Pinpoint the cell where the given text exists, returning its (X, Y) midpoint coordinate. 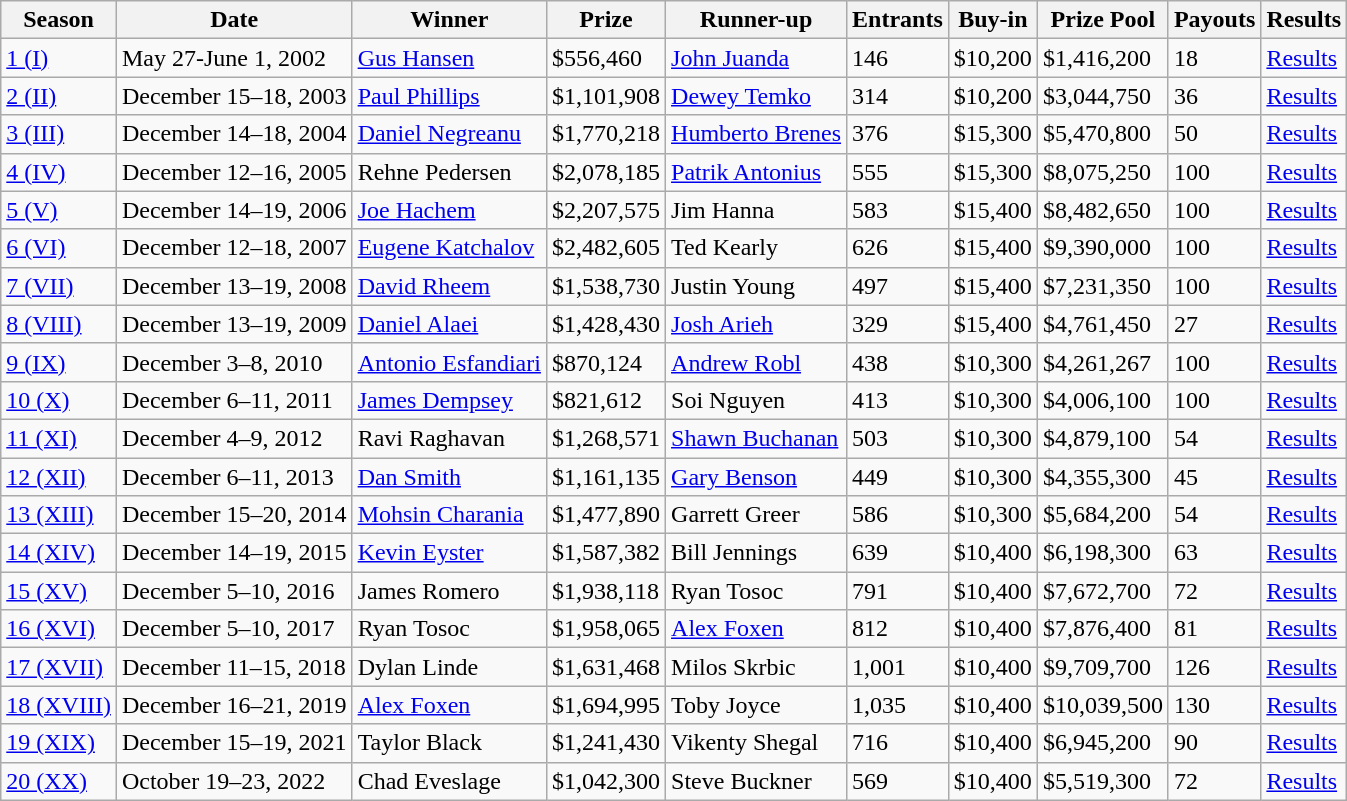
December 15–18, 2003 (234, 96)
$821,612 (606, 400)
$1,042,300 (606, 781)
$1,587,382 (606, 553)
569 (898, 781)
December 5–10, 2017 (234, 629)
Winner (449, 20)
December 6–11, 2013 (234, 477)
586 (898, 515)
December 15–20, 2014 (234, 515)
December 12–16, 2005 (234, 172)
December 6–11, 2011 (234, 400)
$2,482,605 (606, 248)
503 (898, 438)
Paul Phillips (449, 96)
Mohsin Charania (449, 515)
Prize (606, 20)
81 (1214, 629)
Kevin Eyster (449, 553)
$870,124 (606, 362)
413 (898, 400)
Season (59, 20)
791 (898, 591)
812 (898, 629)
$1,428,430 (606, 324)
5 (V) (59, 210)
14 (XIV) (59, 553)
8 (VIII) (59, 324)
James Romero (449, 591)
Bill Jennings (756, 553)
$1,631,468 (606, 667)
December 11–15, 2018 (234, 667)
$5,684,200 (1102, 515)
Payouts (1214, 20)
$5,519,300 (1102, 781)
Gary Benson (756, 477)
2 (II) (59, 96)
9 (IX) (59, 362)
$1,958,065 (606, 629)
18 (XVIII) (59, 705)
7 (VII) (59, 286)
Joe Hachem (449, 210)
$556,460 (606, 58)
19 (XIX) (59, 743)
10 (X) (59, 400)
Date (234, 20)
$9,709,700 (1102, 667)
376 (898, 134)
13 (XIII) (59, 515)
4 (IV) (59, 172)
11 (XI) (59, 438)
December 4–9, 2012 (234, 438)
314 (898, 96)
December 14–19, 2015 (234, 553)
Dan Smith (449, 477)
$2,078,185 (606, 172)
December 14–19, 2006 (234, 210)
$2,207,575 (606, 210)
$7,231,350 (1102, 286)
Buy-in (992, 20)
$8,482,650 (1102, 210)
$1,770,218 (606, 134)
December 16–21, 2019 (234, 705)
18 (1214, 58)
$1,416,200 (1102, 58)
$1,101,908 (606, 96)
1 (I) (59, 58)
329 (898, 324)
Toby Joyce (756, 705)
45 (1214, 477)
Entrants (898, 20)
$4,879,100 (1102, 438)
$1,477,890 (606, 515)
David Rheem (449, 286)
$8,075,250 (1102, 172)
Shawn Buchanan (756, 438)
50 (1214, 134)
36 (1214, 96)
Vikenty Shegal (756, 743)
$7,876,400 (1102, 629)
130 (1214, 705)
716 (898, 743)
Humberto Brenes (756, 134)
Steve Buckner (756, 781)
$1,538,730 (606, 286)
John Juanda (756, 58)
626 (898, 248)
Gus Hansen (449, 58)
20 (XX) (59, 781)
Dylan Linde (449, 667)
1,035 (898, 705)
December 15–19, 2021 (234, 743)
Dewey Temko (756, 96)
Chad Eveslage (449, 781)
Justin Young (756, 286)
$1,694,995 (606, 705)
Taylor Black (449, 743)
December 12–18, 2007 (234, 248)
$3,044,750 (1102, 96)
63 (1214, 553)
May 27-June 1, 2002 (234, 58)
497 (898, 286)
16 (XVI) (59, 629)
December 13–19, 2008 (234, 286)
555 (898, 172)
$9,390,000 (1102, 248)
Jim Hanna (756, 210)
90 (1214, 743)
1,001 (898, 667)
December 3–8, 2010 (234, 362)
Andrew Robl (756, 362)
December 14–18, 2004 (234, 134)
6 (VI) (59, 248)
$1,161,135 (606, 477)
17 (XVII) (59, 667)
James Dempsey (449, 400)
$1,241,430 (606, 743)
October 19–23, 2022 (234, 781)
$6,198,300 (1102, 553)
Ravi Raghavan (449, 438)
12 (XII) (59, 477)
583 (898, 210)
Milos Skrbic (756, 667)
$1,938,118 (606, 591)
27 (1214, 324)
$7,672,700 (1102, 591)
Daniel Alaei (449, 324)
Prize Pool (1102, 20)
146 (898, 58)
Eugene Katchalov (449, 248)
December 13–19, 2009 (234, 324)
$1,268,571 (606, 438)
Ted Kearly (756, 248)
Rehne Pedersen (449, 172)
$4,355,300 (1102, 477)
$4,006,100 (1102, 400)
3 (III) (59, 134)
Antonio Esfandiari (449, 362)
Daniel Negreanu (449, 134)
December 5–10, 2016 (234, 591)
$5,470,800 (1102, 134)
$4,761,450 (1102, 324)
$6,945,200 (1102, 743)
Patrik Antonius (756, 172)
$10,039,500 (1102, 705)
Josh Arieh (756, 324)
449 (898, 477)
Soi Nguyen (756, 400)
15 (XV) (59, 591)
126 (1214, 667)
438 (898, 362)
Garrett Greer (756, 515)
Runner-up (756, 20)
$4,261,267 (1102, 362)
639 (898, 553)
